For the text-containing cell, return its midpoint in (x, y) coordinate format. 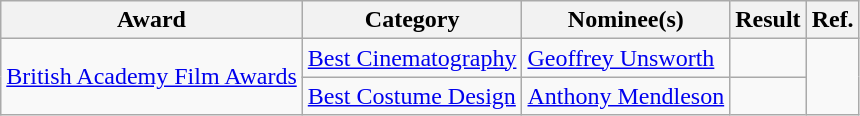
Nominee(s) (626, 20)
Geoffrey Unsworth (626, 58)
British Academy Film Awards (152, 77)
Anthony Mendleson (626, 96)
Category (412, 20)
Best Costume Design (412, 96)
Result (768, 20)
Award (152, 20)
Ref. (832, 20)
Best Cinematography (412, 58)
